Provide the [x, y] coordinate of the cell's center where the given text is located.  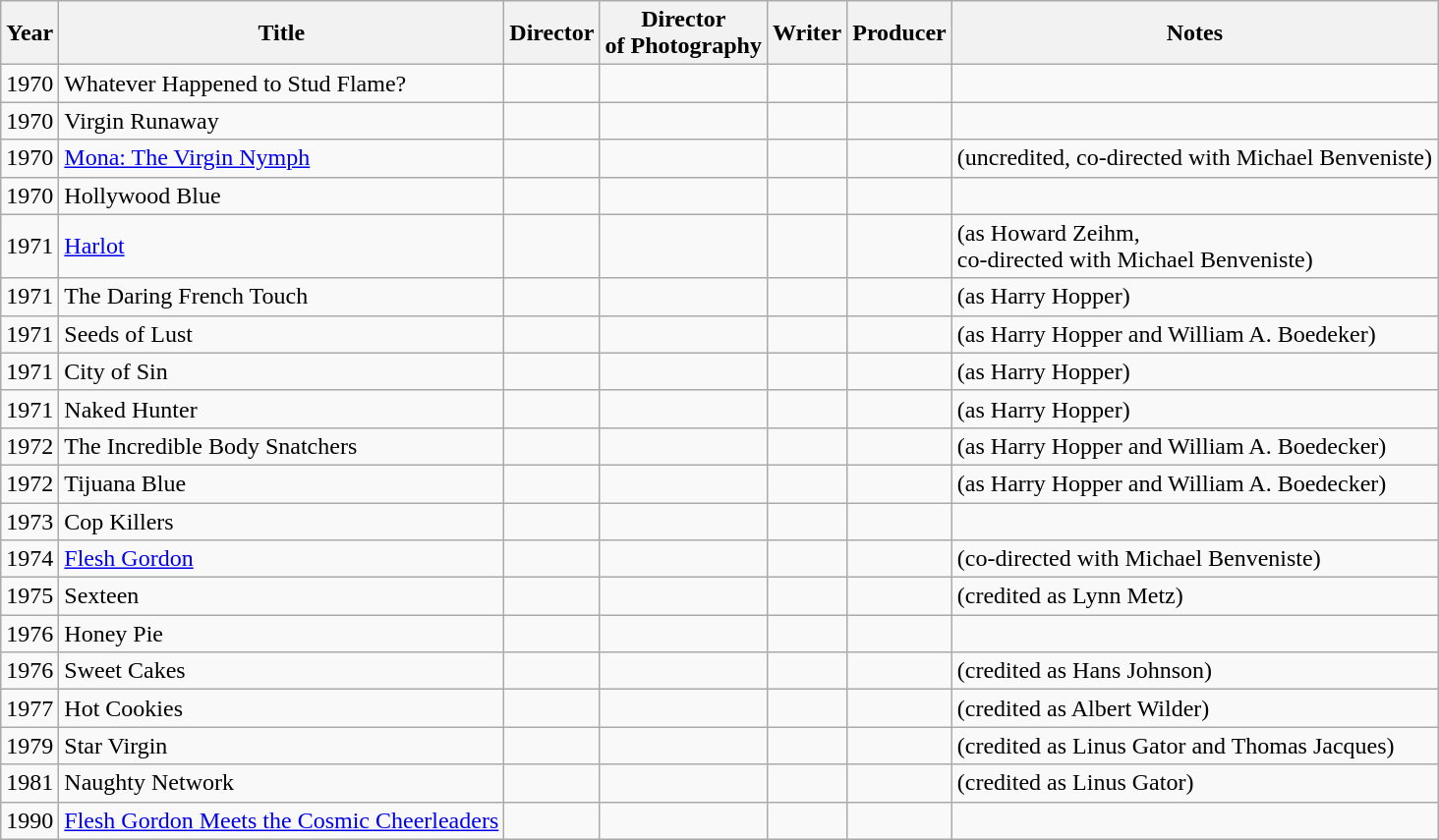
Sweet Cakes [281, 671]
Whatever Happened to Stud Flame? [281, 84]
Directorof Photography [683, 33]
1973 [29, 522]
(as Harry Hopper and William A. Boedeker) [1194, 334]
Hot Cookies [281, 708]
Honey Pie [281, 634]
The Daring French Touch [281, 297]
Harlot [281, 246]
(as Howard Zeihm,co-directed with Michael Benveniste) [1194, 246]
City of Sin [281, 371]
1977 [29, 708]
Producer [900, 33]
Virgin Runaway [281, 121]
Director [552, 33]
Year [29, 33]
Tijuana Blue [281, 483]
1974 [29, 559]
(credited as Linus Gator and Thomas Jacques) [1194, 746]
Seeds of Lust [281, 334]
1979 [29, 746]
Cop Killers [281, 522]
(credited as Albert Wilder) [1194, 708]
(uncredited, co-directed with Michael Benveniste) [1194, 158]
(co-directed with Michael Benveniste) [1194, 559]
1990 [29, 820]
Naked Hunter [281, 409]
1975 [29, 596]
Notes [1194, 33]
Title [281, 33]
Writer [806, 33]
(credited as Lynn Metz) [1194, 596]
Hollywood Blue [281, 196]
Flesh Gordon [281, 559]
Sexteen [281, 596]
The Incredible Body Snatchers [281, 446]
Mona: The Virgin Nymph [281, 158]
Flesh Gordon Meets the Cosmic Cheerleaders [281, 820]
(credited as Hans Johnson) [1194, 671]
Naughty Network [281, 783]
(credited as Linus Gator) [1194, 783]
Star Virgin [281, 746]
1981 [29, 783]
